Return the [x, y] coordinate for the center point of the cell that contains the specified text.  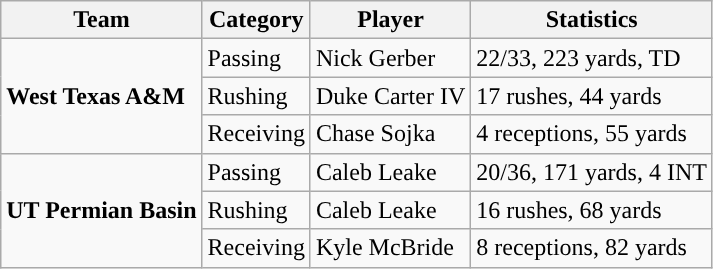
Chase Sojka [390, 134]
Category [256, 20]
UT Permian Basin [102, 210]
Player [390, 20]
West Texas A&M [102, 96]
8 receptions, 82 yards [592, 248]
Nick Gerber [390, 58]
Statistics [592, 20]
4 receptions, 55 yards [592, 134]
17 rushes, 44 yards [592, 96]
20/36, 171 yards, 4 INT [592, 172]
22/33, 223 yards, TD [592, 58]
16 rushes, 68 yards [592, 210]
Kyle McBride [390, 248]
Team [102, 20]
Duke Carter IV [390, 96]
